Provide the (X, Y) coordinate of the cell's center where the given text is located.  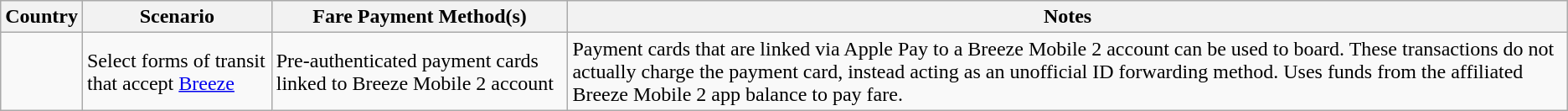
Country (42, 17)
Pre-authenticated payment cards linked to Breeze Mobile 2 account (420, 71)
Select forms of transit that accept Breeze (177, 71)
Fare Payment Method(s) (420, 17)
Scenario (177, 17)
Notes (1067, 17)
